Detect which cell encompasses the target text, then output its [X, Y] center coordinate. 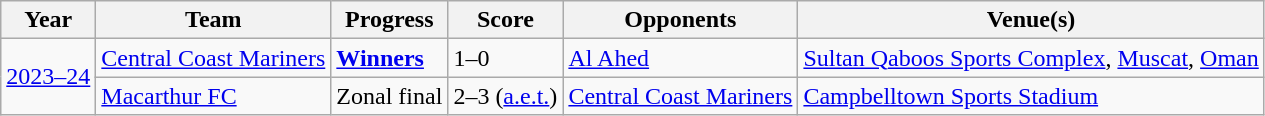
Campbelltown Sports Stadium [1031, 96]
Al Ahed [680, 58]
Zonal final [390, 96]
Year [48, 20]
Winners [390, 58]
2–3 (a.e.t.) [506, 96]
Progress [390, 20]
Venue(s) [1031, 20]
Sultan Qaboos Sports Complex, Muscat, Oman [1031, 58]
Score [506, 20]
Opponents [680, 20]
Team [214, 20]
Macarthur FC [214, 96]
2023–24 [48, 77]
1–0 [506, 58]
